Identify which cell holds the provided text, then report its (x, y) central coordinate. 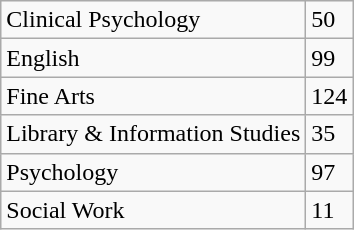
11 (330, 210)
English (154, 58)
Social Work (154, 210)
Clinical Psychology (154, 20)
Library & Information Studies (154, 134)
124 (330, 96)
Psychology (154, 172)
35 (330, 134)
50 (330, 20)
99 (330, 58)
97 (330, 172)
Fine Arts (154, 96)
